Provide the (x, y) coordinate of the cell's center where the given text is located.  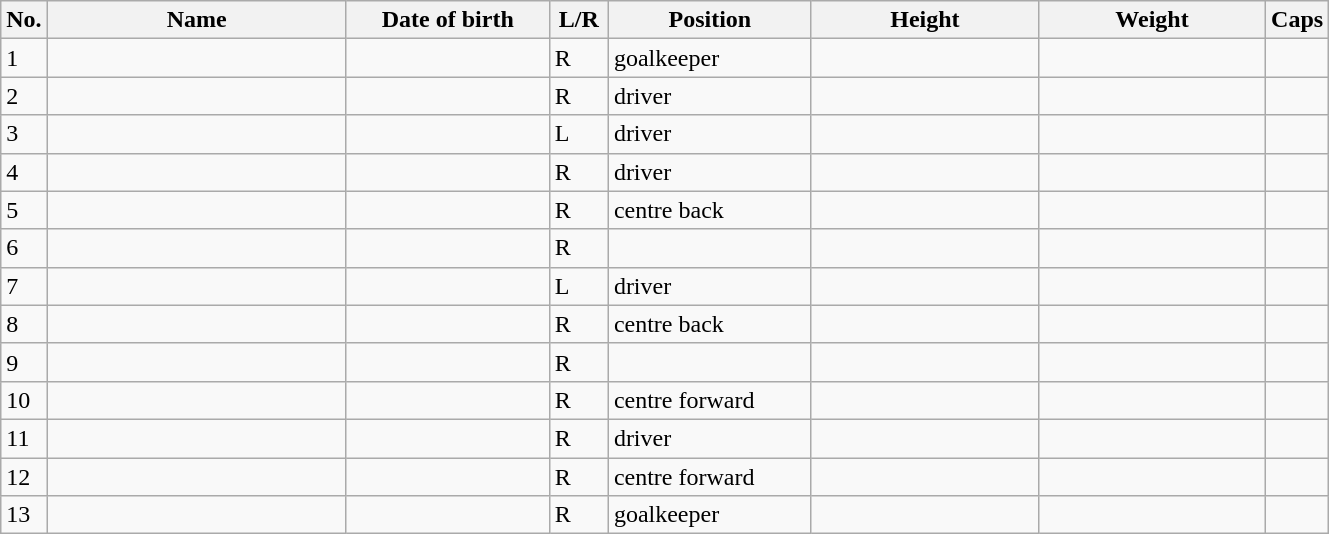
5 (24, 210)
Weight (1152, 20)
No. (24, 20)
Date of birth (448, 20)
2 (24, 96)
Position (710, 20)
11 (24, 438)
7 (24, 286)
Caps (1298, 20)
8 (24, 324)
10 (24, 400)
Name (196, 20)
1 (24, 58)
4 (24, 172)
Height (924, 20)
12 (24, 477)
13 (24, 515)
3 (24, 134)
L/R (578, 20)
6 (24, 248)
9 (24, 362)
